Search for the cell housing the specified text and yield its (X, Y) center coordinate. 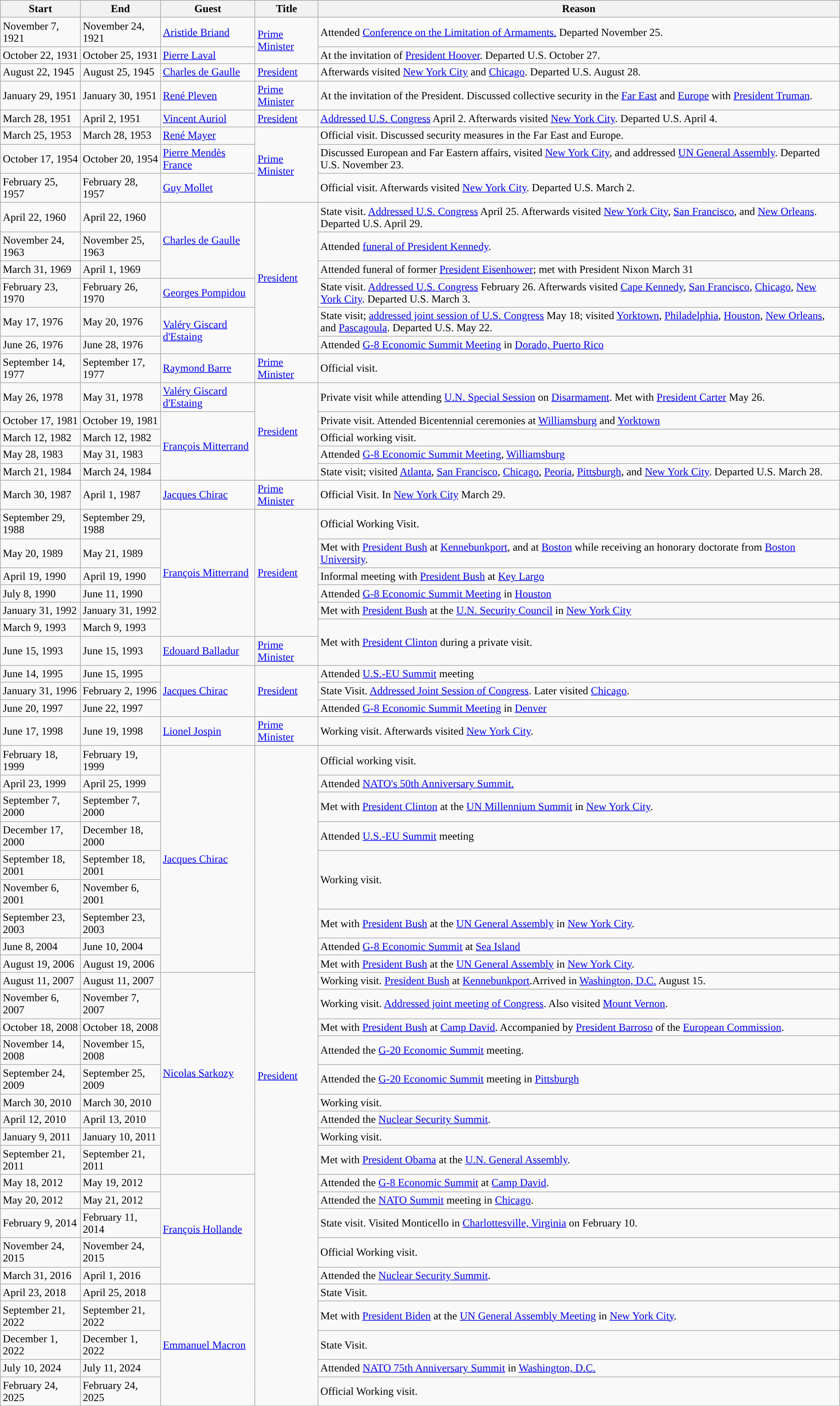
Guy Mollet (207, 188)
February 26, 1970 (120, 293)
Official Visit. In New York City March 29. (579, 495)
March 31, 1969 (40, 269)
March 30, 1987 (40, 495)
March 24, 1984 (120, 472)
Met with President Obama at the U.N. General Assembly. (579, 1160)
July 8, 1990 (40, 593)
June 22, 1997 (120, 708)
Official visit. Discussed security measures in the Far East and Europe. (579, 136)
October 25, 1931 (120, 55)
May 21, 1989 (120, 553)
Attended Conference on the Limitation of Armaments. Departed November 25. (579, 32)
February 18, 1999 (40, 760)
May 31, 1978 (120, 398)
Discussed European and Far Eastern affairs, visited New York City, and addressed UN General Assembly. Departed U.S. November 23. (579, 159)
August 22, 1945 (40, 72)
June 11, 1990 (120, 593)
April 1, 2016 (120, 1275)
June 8, 2004 (40, 946)
Working visit. Addressed joint meeting of Congress. Also visited Mount Vernon. (579, 1003)
November 7, 1921 (40, 32)
State visit. Addressed U.S. Congress April 25. Afterwards visited New York City, San Francisco, and New Orleans. Departed U.S. April 29. (579, 217)
March 28, 1951 (40, 118)
Met with President Clinton during a private visit. (579, 642)
July 10, 2024 (40, 1368)
At the invitation of the President. Discussed collective security in the Far East and Europe with President Truman. (579, 95)
November 14, 2008 (40, 1050)
December 17, 2000 (40, 836)
Met with President Bush at Kennebunkport, and at Boston while receiving an honorary doctorate from Boston University. (579, 553)
September 14, 1977 (40, 368)
Georges Pompidou (207, 293)
State visit. Addressed U.S. Congress February 26. Afterwards visited Cape Kennedy, San Francisco, Chicago, New York City. Departed U.S. March 3. (579, 293)
November 24, 1921 (120, 32)
Raymond Barre (207, 368)
Met with President Biden at the UN General Assembly Meeting in New York City. (579, 1316)
September 24, 2009 (40, 1080)
January 30, 1951 (120, 95)
Start (40, 9)
May 18, 2012 (40, 1183)
Met with President Bush at the U.N. Security Council in New York City (579, 610)
Working visit. Afterwards visited New York City. (579, 731)
October 17, 1954 (40, 159)
Informal meeting with President Bush at Key Largo (579, 576)
Edouard Balladur (207, 651)
October 22, 1931 (40, 55)
Attended the G-8 Economic Summit at Camp David. (579, 1183)
June 10, 2004 (120, 946)
December 18, 2000 (120, 836)
January 31, 1996 (40, 691)
Pierre Laval (207, 55)
François Hollande (207, 1229)
Private visit while attending U.N. Special Session on Disarmament. Met with President Carter May 26. (579, 398)
May 26, 1978 (40, 398)
Attended G-8 Economic Summit Meeting, Williamsburg (579, 455)
May 20, 2012 (40, 1200)
April 25, 2018 (120, 1292)
June 15, 1995 (120, 674)
Nicolas Sarkozy (207, 1073)
Attended G-8 Economic Summit Meeting in Denver (579, 708)
March 21, 1984 (40, 472)
September 25, 2009 (120, 1080)
Pierre Mendès France (207, 159)
Official visit. Afterwards visited New York City. Departed U.S. March 2. (579, 188)
Attended the NATO Summit meeting in Chicago. (579, 1200)
At the invitation of President Hoover. Departed U.S. October 27. (579, 55)
April 1, 1969 (120, 269)
Attended NATO 75th Anniversary Summit in Washington, D.C. (579, 1368)
February 9, 2014 (40, 1223)
Attended G-8 Economic Summit at Sea Island (579, 946)
March 31, 2016 (40, 1275)
Attended G-8 Economic Summit Meeting in Houston (579, 593)
Vincent Auriol (207, 118)
June 19, 1998 (120, 731)
February 19, 1999 (120, 760)
June 26, 1976 (40, 345)
Official Working Visit. (579, 524)
February 11, 2014 (120, 1223)
Attended NATO's 50th Anniversary Summit. (579, 784)
June 14, 1995 (40, 674)
State Visit. Addressed Joint Session of Congress. Later visited Chicago. (579, 691)
October 19, 1981 (120, 420)
Official visit. (579, 368)
Lionel Jospin (207, 731)
April 2, 1951 (120, 118)
May 31, 1983 (120, 455)
February 23, 1970 (40, 293)
May 20, 1976 (120, 322)
René Mayer (207, 136)
Attended the G-20 Economic Summit meeting. (579, 1050)
May 28, 1983 (40, 455)
Addressed U.S. Congress April 2. Afterwards visited New York City. Departed U.S. April 4. (579, 118)
November 6, 2007 (40, 1003)
January 29, 1951 (40, 95)
Met with President Clinton at the UN Millennium Summit in New York City. (579, 807)
May 19, 2012 (120, 1183)
April 12, 2010 (40, 1120)
State visit. Visited Monticello in Charlottesville, Virginia on February 10. (579, 1223)
End (120, 9)
Aristide Briand (207, 32)
February 28, 1957 (120, 188)
March 25, 1953 (40, 136)
November 24, 1963 (40, 246)
March 28, 1953 (120, 136)
June 20, 1997 (40, 708)
November 7, 2007 (120, 1003)
August 25, 1945 (120, 72)
June 17, 1998 (40, 731)
November 25, 1963 (120, 246)
July 11, 2024 (120, 1368)
Afterwards visited New York City and Chicago. Departed U.S. August 28. (579, 72)
November 15, 2008 (120, 1050)
April 1, 1987 (120, 495)
February 2, 1996 (120, 691)
April 23, 1999 (40, 784)
Private visit. Attended Bicentennial ceremonies at Williamsburg and Yorktown (579, 420)
Attended funeral of former President Eisenhower; met with President Nixon March 31 (579, 269)
Met with President Bush at Camp David. Accompanied by President Barroso of the European Commission. (579, 1027)
April 13, 2010 (120, 1120)
Attended G-8 Economic Summit Meeting in Dorado, Puerto Rico (579, 345)
May 20, 1989 (40, 553)
June 28, 1976 (120, 345)
April 23, 2018 (40, 1292)
September 17, 1977 (120, 368)
October 17, 1981 (40, 420)
October 20, 1954 (120, 159)
Title (286, 9)
April 25, 1999 (120, 784)
May 17, 1976 (40, 322)
Guest (207, 9)
State visit; visited Atlanta, San Francisco, Chicago, Peoria, Pittsburgh, and New York City. Departed U.S. March 28. (579, 472)
Emmanuel Macron (207, 1345)
Attended the G-20 Economic Summit meeting in Pittsburgh (579, 1080)
René Pleven (207, 95)
Reason (579, 9)
Attended funeral of President Kennedy. (579, 246)
January 9, 2011 (40, 1137)
Working visit. President Bush at Kennebunkport.Arrived in Washington, D.C. August 15. (579, 981)
February 25, 1957 (40, 188)
January 10, 2011 (120, 1137)
May 21, 2012 (120, 1200)
